For the text-containing cell, return its midpoint in (X, Y) coordinate format. 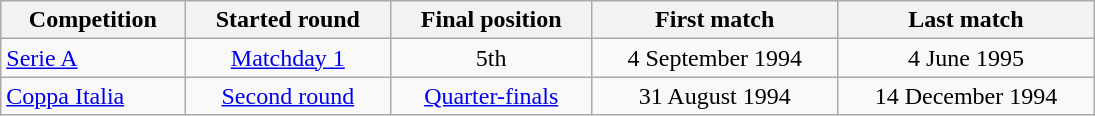
First match (715, 20)
Coppa Italia (93, 96)
Quarter-finals (492, 96)
4 September 1994 (715, 58)
14 December 1994 (966, 96)
Final position (492, 20)
Matchday 1 (288, 58)
Competition (93, 20)
Last match (966, 20)
31 August 1994 (715, 96)
5th (492, 58)
4 June 1995 (966, 58)
Serie A (93, 58)
Second round (288, 96)
Started round (288, 20)
